Find where the given text appears and provide that cell's center as (x, y) coordinate. 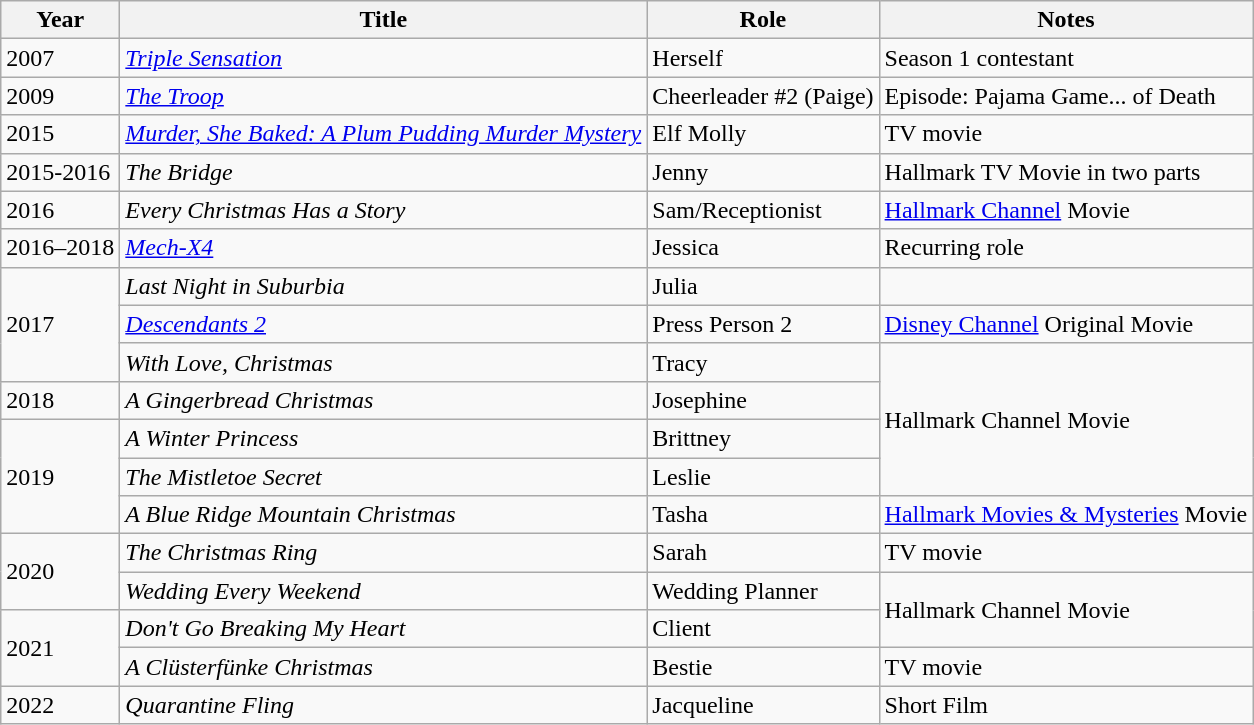
Jessica (763, 248)
With Love, Christmas (384, 362)
Wedding Every Weekend (384, 591)
2022 (60, 705)
Sarah (763, 553)
Hallmark TV Movie in two parts (1066, 172)
Role (763, 20)
2019 (60, 476)
2018 (60, 400)
Josephine (763, 400)
The Bridge (384, 172)
Bestie (763, 667)
2016–2018 (60, 248)
2017 (60, 324)
Short Film (1066, 705)
Triple Sensation (384, 58)
The Mistletoe Secret (384, 477)
2015-2016 (60, 172)
Year (60, 20)
A Gingerbread Christmas (384, 400)
Notes (1066, 20)
2020 (60, 572)
Wedding Planner (763, 591)
A Winter Princess (384, 438)
Cheerleader #2 (Paige) (763, 96)
Tracy (763, 362)
Mech-X4 (384, 248)
Julia (763, 286)
Last Night in Suburbia (384, 286)
Season 1 contestant (1066, 58)
Press Person 2 (763, 324)
A Blue Ridge Mountain Christmas (384, 515)
Hallmark Movies & Mysteries Movie (1066, 515)
2016 (60, 210)
Brittney (763, 438)
2007 (60, 58)
2015 (60, 134)
2021 (60, 648)
Don't Go Breaking My Heart (384, 629)
Client (763, 629)
Jacqueline (763, 705)
Every Christmas Has a Story (384, 210)
Disney Channel Original Movie (1066, 324)
Descendants 2 (384, 324)
Jenny (763, 172)
Sam/Receptionist (763, 210)
Episode: Pajama Game... of Death (1066, 96)
Murder, She Baked: A Plum Pudding Murder Mystery (384, 134)
Tasha (763, 515)
2009 (60, 96)
Quarantine Fling (384, 705)
Elf Molly (763, 134)
Title (384, 20)
A Clüsterfünke Christmas (384, 667)
The Troop (384, 96)
Herself (763, 58)
Recurring role (1066, 248)
Leslie (763, 477)
The Christmas Ring (384, 553)
